Detect which cell encompasses the target text, then output its [X, Y] center coordinate. 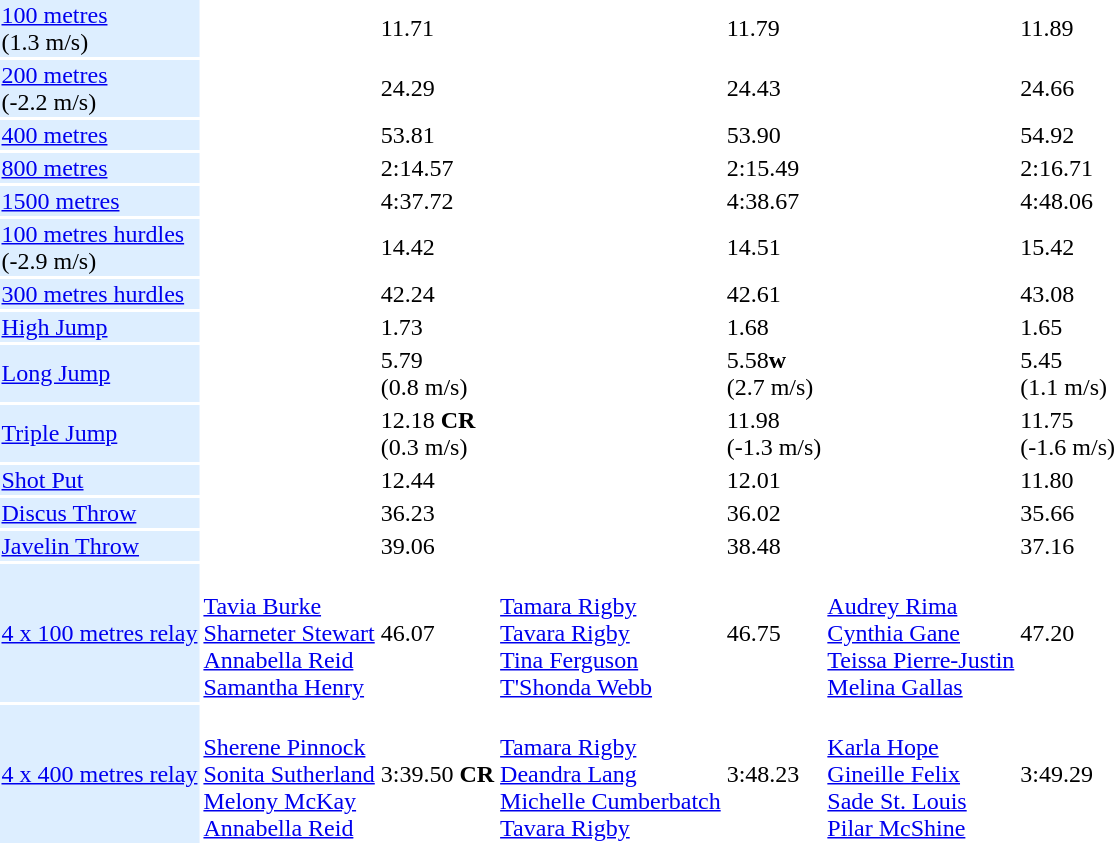
38.48 [774, 546]
Long Jump [100, 374]
4:38.67 [774, 201]
Tamara Rigby Tavara Rigby Tina Ferguson T'Shonda Webb [611, 633]
42.24 [437, 294]
5.79 (0.8 m/s) [437, 374]
2:15.49 [774, 168]
100 metres hurdles (-2.9 m/s) [100, 248]
100 metres (1.3 m/s) [100, 28]
4:37.72 [437, 201]
24.29 [437, 88]
Tamara Rigby Deandra Lang Michelle Cumberbatch Tavara Rigby [611, 774]
300 metres hurdles [100, 294]
Javelin Throw [100, 546]
800 metres [100, 168]
46.07 [437, 633]
Sherene Pinnock Sonita Sutherland Melony McKay Annabella Reid [289, 774]
400 metres [100, 135]
11.71 [437, 28]
36.02 [774, 513]
14.42 [437, 248]
53.81 [437, 135]
36.23 [437, 513]
Discus Throw [100, 513]
42.61 [774, 294]
1.73 [437, 327]
Audrey Rima Cynthia Gane Teissa Pierre-Justin Melina Gallas [921, 633]
High Jump [100, 327]
12.18 CR (0.3 m/s) [437, 434]
Tavia Burke Sharneter Stewart Annabella Reid Samantha Henry [289, 633]
11.79 [774, 28]
4 x 100 metres relay [100, 633]
Karla Hope Gineille Felix Sade St. Louis Pilar McShine [921, 774]
3:48.23 [774, 774]
Triple Jump [100, 434]
14.51 [774, 248]
12.44 [437, 480]
11.98 (-1.3 m/s) [774, 434]
3:39.50 CR [437, 774]
46.75 [774, 633]
53.90 [774, 135]
24.43 [774, 88]
2:14.57 [437, 168]
5.58w (2.7 m/s) [774, 374]
39.06 [437, 546]
Shot Put [100, 480]
12.01 [774, 480]
1500 metres [100, 201]
4 x 400 metres relay [100, 774]
200 metres (-2.2 m/s) [100, 88]
1.68 [774, 327]
